Return [x, y] of the center of cell containing provided text 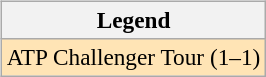
Legend [133, 20]
ATP Challenger Tour (1–1) [133, 57]
